Pinpoint the cell where the given text exists, returning its [x, y] midpoint coordinate. 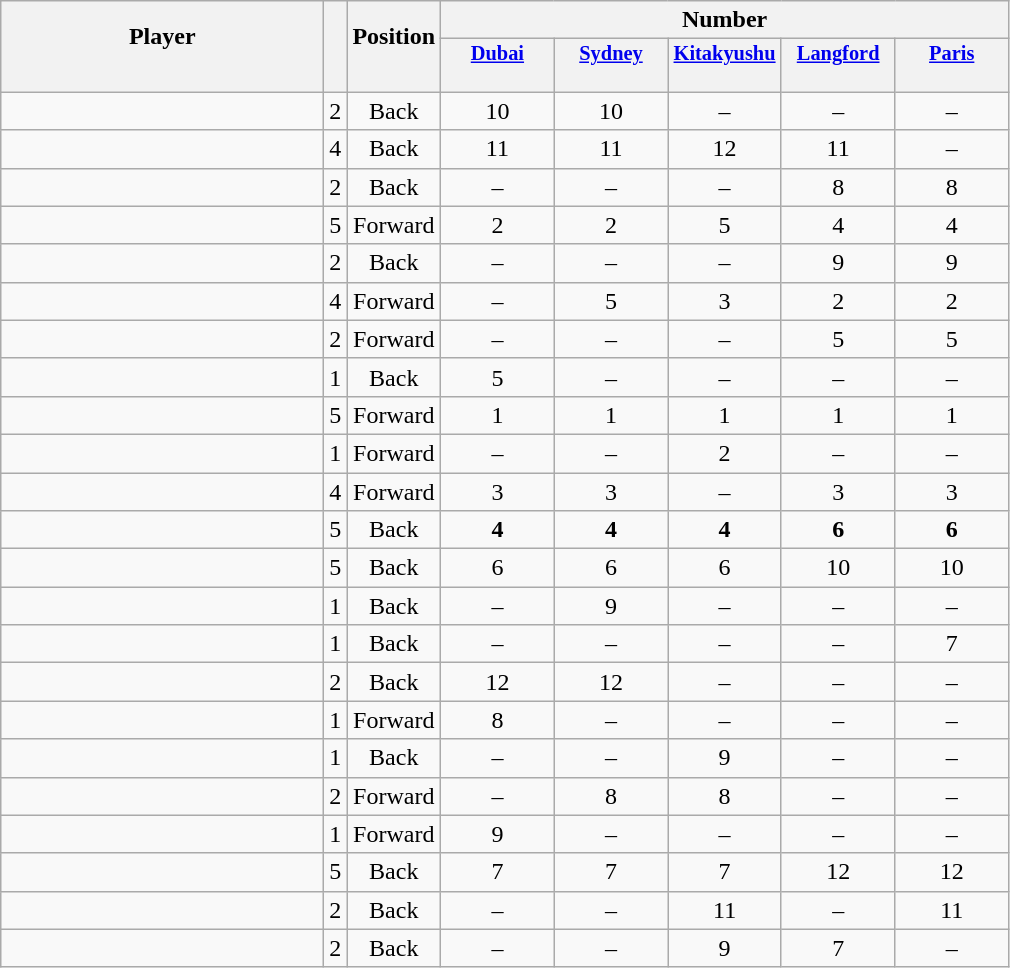
Dubai [498, 54]
Langford [838, 54]
Position [394, 36]
Player [162, 36]
Sydney [611, 54]
Kitakyushu [725, 54]
Number [725, 20]
Paris [952, 54]
